Pinpoint the cell where the given text exists, returning its (X, Y) midpoint coordinate. 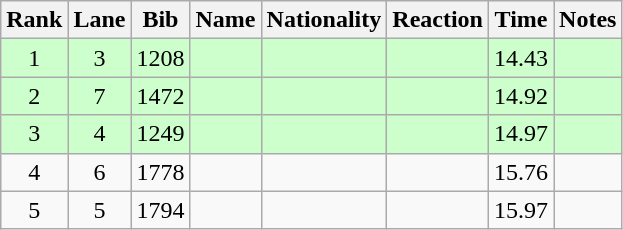
1 (34, 58)
Time (520, 20)
15.97 (520, 210)
7 (100, 96)
Notes (588, 20)
Bib (160, 20)
14.43 (520, 58)
1208 (160, 58)
15.76 (520, 172)
6 (100, 172)
2 (34, 96)
1472 (160, 96)
Nationality (324, 20)
1778 (160, 172)
Rank (34, 20)
14.92 (520, 96)
Lane (100, 20)
14.97 (520, 134)
Name (226, 20)
1794 (160, 210)
1249 (160, 134)
Reaction (438, 20)
